Output the [x, y] coordinate of the center of the cell containing the given text.  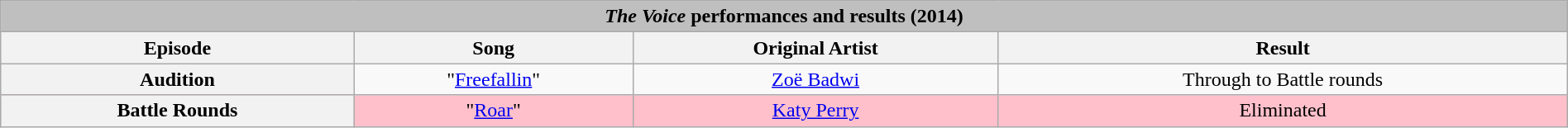
Battle Rounds [177, 111]
Zoë Badwi [815, 79]
Original Artist [815, 48]
"Roar" [493, 111]
Audition [177, 79]
"Freefallin" [493, 79]
Episode [177, 48]
Result [1283, 48]
Through to Battle rounds [1283, 79]
The Voice performances and results (2014) [784, 17]
Eliminated [1283, 111]
Song [493, 48]
Katy Perry [815, 111]
